From the cell containing the given text, extract its center point as (X, Y) coordinate. 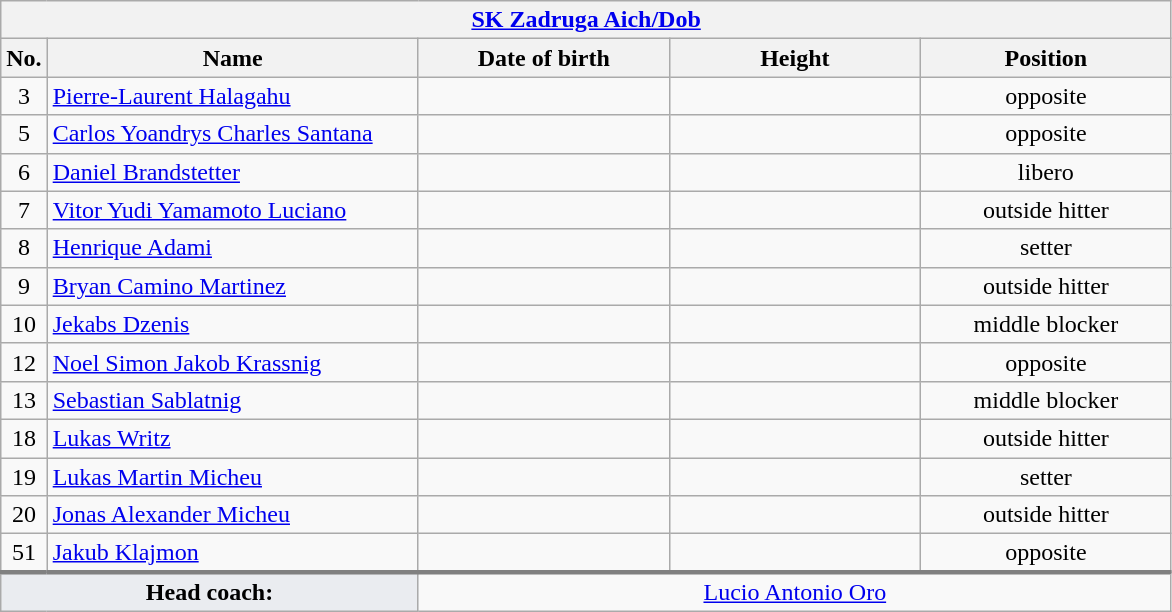
9 (24, 286)
19 (24, 477)
Noel Simon Jakob Krassnig (232, 362)
Lukas Writz (232, 438)
10 (24, 324)
Lucio Antonio Oro (794, 592)
7 (24, 210)
Henrique Adami (232, 248)
Vitor Yudi Yamamoto Luciano (232, 210)
Bryan Camino Martinez (232, 286)
Jakub Klajmon (232, 553)
Head coach: (210, 592)
3 (24, 96)
Carlos Yoandrys Charles Santana (232, 134)
Lukas Martin Micheu (232, 477)
Name (232, 58)
18 (24, 438)
Jekabs Dzenis (232, 324)
5 (24, 134)
8 (24, 248)
libero (1046, 172)
Height (794, 58)
6 (24, 172)
Sebastian Sablatnig (232, 400)
Pierre-Laurent Halagahu (232, 96)
13 (24, 400)
12 (24, 362)
Daniel Brandstetter (232, 172)
SK Zadruga Aich/Dob (586, 20)
Position (1046, 58)
51 (24, 553)
Date of birth (544, 58)
Jonas Alexander Micheu (232, 515)
No. (24, 58)
20 (24, 515)
